Find where the given text appears and provide that cell's center as [X, Y] coordinate. 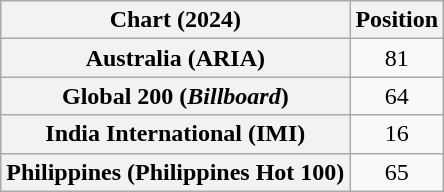
India International (IMI) [176, 134]
16 [397, 134]
Australia (ARIA) [176, 58]
81 [397, 58]
Philippines (Philippines Hot 100) [176, 172]
64 [397, 96]
65 [397, 172]
Global 200 (Billboard) [176, 96]
Chart (2024) [176, 20]
Position [397, 20]
